Find where the given text appears and provide that cell's center as [x, y] coordinate. 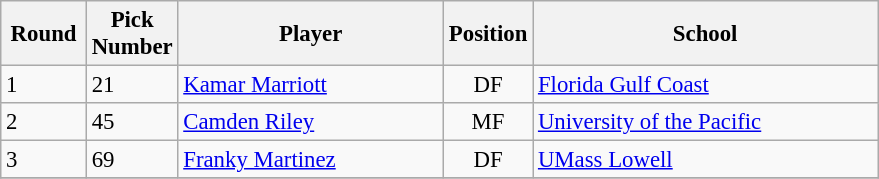
69 [132, 160]
45 [132, 122]
1 [44, 85]
Camden Riley [311, 122]
UMass Lowell [706, 160]
Player [311, 34]
Franky Martinez [311, 160]
Pick Number [132, 34]
3 [44, 160]
2 [44, 122]
School [706, 34]
University of the Pacific [706, 122]
Position [488, 34]
Florida Gulf Coast [706, 85]
21 [132, 85]
Kamar Marriott [311, 85]
MF [488, 122]
Round [44, 34]
